Locate the cell with the specified text and output its [X, Y] center coordinate. 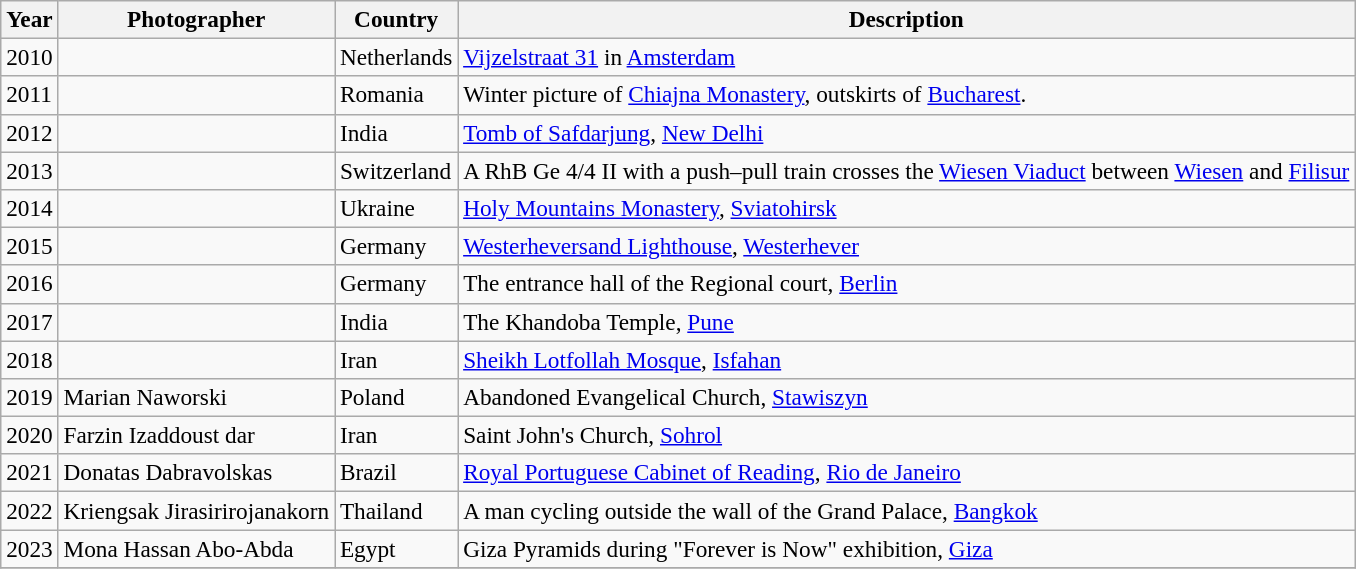
Farzin Izaddoust dar [196, 435]
2022 [30, 510]
Westerheversand Lighthouse, Westerhever [906, 246]
Country [396, 19]
Netherlands [396, 57]
Year [30, 19]
2011 [30, 95]
2017 [30, 322]
Royal Portuguese Cabinet of Reading, Rio de Janeiro [906, 473]
A man cycling outside the wall of the Grand Palace, Bangkok [906, 510]
A RhB Ge 4/4 II with a push–pull train crosses the Wiesen Viaduct between Wiesen and Filisur [906, 170]
Saint John's Church, Sohrol [906, 435]
Donatas Dabravolskas [196, 473]
2015 [30, 246]
2012 [30, 133]
2010 [30, 57]
Holy Mountains Monastery, Sviatohirsk [906, 208]
2019 [30, 397]
Ukraine [396, 208]
2014 [30, 208]
2013 [30, 170]
Giza Pyramids during "Forever is Now" exhibition, Giza [906, 548]
Marian Naworski [196, 397]
Kriengsak Jirasirirojanakorn [196, 510]
2021 [30, 473]
Description [906, 19]
2023 [30, 548]
Abandoned Evangelical Church, Stawiszyn [906, 397]
Egypt [396, 548]
Romania [396, 95]
Sheikh Lotfollah Mosque, Isfahan [906, 359]
Poland [396, 397]
Brazil [396, 473]
Mona Hassan Abo-Abda [196, 548]
The Khandoba Temple, Pune [906, 322]
Switzerland [396, 170]
The entrance hall of the Regional court, Berlin [906, 284]
Tomb of Safdarjung, New Delhi [906, 133]
Thailand [396, 510]
2016 [30, 284]
2018 [30, 359]
Vijzelstraat 31 in Amsterdam [906, 57]
2020 [30, 435]
Winter picture of Chiajna Monastery, outskirts of Bucharest. [906, 95]
Photographer [196, 19]
